Extract the [X, Y] coordinate from the center of the cell holding the provided text.  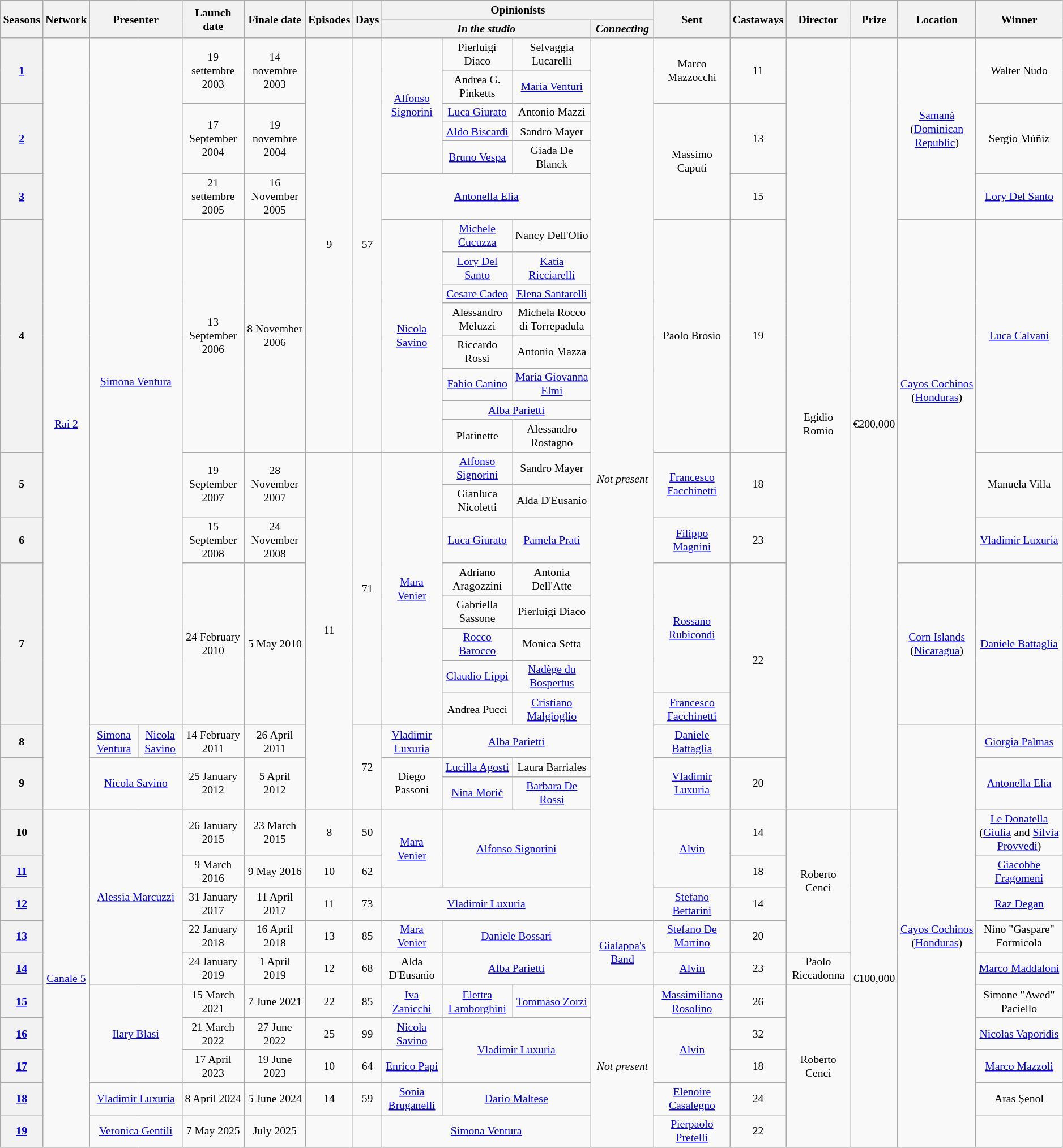
Massimiliano Rosolino [692, 1001]
Marco Maddaloni [1019, 968]
Manuela Villa [1019, 485]
Raz Degan [1019, 904]
Katia Ricciarelli [552, 268]
Sergio Múñiz [1019, 138]
Location [937, 19]
Ilary Blasi [136, 1034]
5 June 2024 [275, 1099]
26 January 2015 [213, 833]
Tommaso Zorzi [552, 1001]
Gianluca Nicoletti [477, 501]
9 May 2016 [275, 871]
32 [758, 1034]
73 [367, 904]
9 March 2016 [213, 871]
Canale 5 [67, 979]
Simone "Awed" Paciello [1019, 1001]
7 May 2025 [213, 1132]
Presenter [136, 19]
16 November 2005 [275, 196]
Elena Santarelli [552, 293]
Massimo Caputi [692, 161]
25 [330, 1034]
July 2025 [275, 1132]
Seasons [22, 19]
13 September 2006 [213, 335]
Network [67, 19]
Enrico Papi [412, 1066]
59 [367, 1099]
Lucilla Agosti [477, 767]
Antonio Mazzi [552, 112]
Adriano Aragozzini [477, 579]
21 settembre 2005 [213, 196]
Samaná (Dominican Republic) [937, 129]
Iva Zanicchi [412, 1001]
Alessandro Rostagno [552, 436]
Sent [692, 19]
Nadège du Bospertus [552, 676]
Walter Nudo [1019, 71]
26 [758, 1001]
5 April 2012 [275, 784]
72 [367, 767]
Nancy Dell'Olio [552, 236]
Andrea Pucci [477, 709]
Maria Venturi [552, 87]
16 April 2018 [275, 937]
15 March 2021 [213, 1001]
Elenoire Casalegno [692, 1099]
Fabio Canino [477, 384]
Antonia Dell'Atte [552, 579]
1 April 2019 [275, 968]
19 settembre 2003 [213, 71]
17 [22, 1066]
Winner [1019, 19]
1 [22, 71]
17 September 2004 [213, 138]
€200,000 [874, 424]
Episodes [330, 19]
68 [367, 968]
Connecting [622, 28]
23 March 2015 [275, 833]
Luca Calvani [1019, 335]
Opinionists [518, 10]
Corn Islands (Nicaragua) [937, 645]
Aras Şenol [1019, 1099]
Giacobbe Fragomeni [1019, 871]
Paolo Riccadonna [818, 968]
24 [758, 1099]
Paolo Brosio [692, 335]
26 April 2011 [275, 742]
Riccardo Rossi [477, 352]
Diego Passoni [412, 784]
Monica Setta [552, 645]
Rocco Barocco [477, 645]
Michele Cucuzza [477, 236]
Castaways [758, 19]
Pierpaolo Pretelli [692, 1132]
19 September 2007 [213, 485]
25 January 2012 [213, 784]
In the studio [486, 28]
Launch date [213, 19]
50 [367, 833]
4 [22, 335]
Egidio Romio [818, 424]
Platinette [477, 436]
Maria Giovanna Elmi [552, 384]
Prize [874, 19]
Selvaggia Lucarelli [552, 54]
Andrea G. Pinketts [477, 87]
64 [367, 1066]
11 April 2017 [275, 904]
15 September 2008 [213, 540]
Alessandro Meluzzi [477, 319]
8 April 2024 [213, 1099]
24 January 2019 [213, 968]
8 November 2006 [275, 335]
Antonio Mazza [552, 352]
99 [367, 1034]
2 [22, 138]
Bruno Vespa [477, 157]
Pamela Prati [552, 540]
5 May 2010 [275, 645]
24 November 2008 [275, 540]
31 January 2017 [213, 904]
Daniele Bossari [516, 937]
19 novembre 2004 [275, 138]
Cesare Cadeo [477, 293]
Veronica Gentili [136, 1132]
Nino "Gaspare" Formicola [1019, 937]
Laura Barriales [552, 767]
Marco Mazzocchi [692, 71]
Cristiano Malgioglio [552, 709]
Aldo Biscardi [477, 131]
24 February 2010 [213, 645]
Finale date [275, 19]
5 [22, 485]
62 [367, 871]
Michela Rocco di Torrepadula [552, 319]
28 November 2007 [275, 485]
71 [367, 589]
7 June 2021 [275, 1001]
14 novembre 2003 [275, 71]
7 [22, 645]
Alessia Marcuzzi [136, 897]
21 March 2022 [213, 1034]
16 [22, 1034]
Sonia Bruganelli [412, 1099]
Giada De Blanck [552, 157]
Filippo Magnini [692, 540]
Director [818, 19]
Stefano Bettarini [692, 904]
Nina Morić [477, 793]
Stefano De Martino [692, 937]
Gialappa's Band [622, 953]
Rai 2 [67, 424]
Claudio Lippi [477, 676]
Elettra Lamborghini [477, 1001]
22 January 2018 [213, 937]
14 February 2011 [213, 742]
6 [22, 540]
Giorgia Palmas [1019, 742]
Rossano Rubicondi [692, 628]
17 April 2023 [213, 1066]
Nicolas Vaporidis [1019, 1034]
Le Donatella (Giulia and Silvia Provvedi) [1019, 833]
Days [367, 19]
3 [22, 196]
Gabriella Sassone [477, 612]
Barbara De Rossi [552, 793]
Marco Mazzoli [1019, 1066]
57 [367, 246]
€100,000 [874, 979]
27 June 2022 [275, 1034]
Dario Maltese [516, 1099]
19 June 2023 [275, 1066]
